Detect which cell encompasses the target text, then output its [x, y] center coordinate. 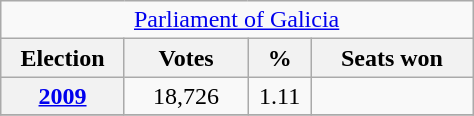
Seats won [392, 58]
Parliament of Galicia [237, 20]
2009 [63, 96]
% [280, 58]
1.11 [280, 96]
Election [63, 58]
18,726 [186, 96]
Votes [186, 58]
